Capture the cell that displays the provided text and extract its [x, y] central coordinate. 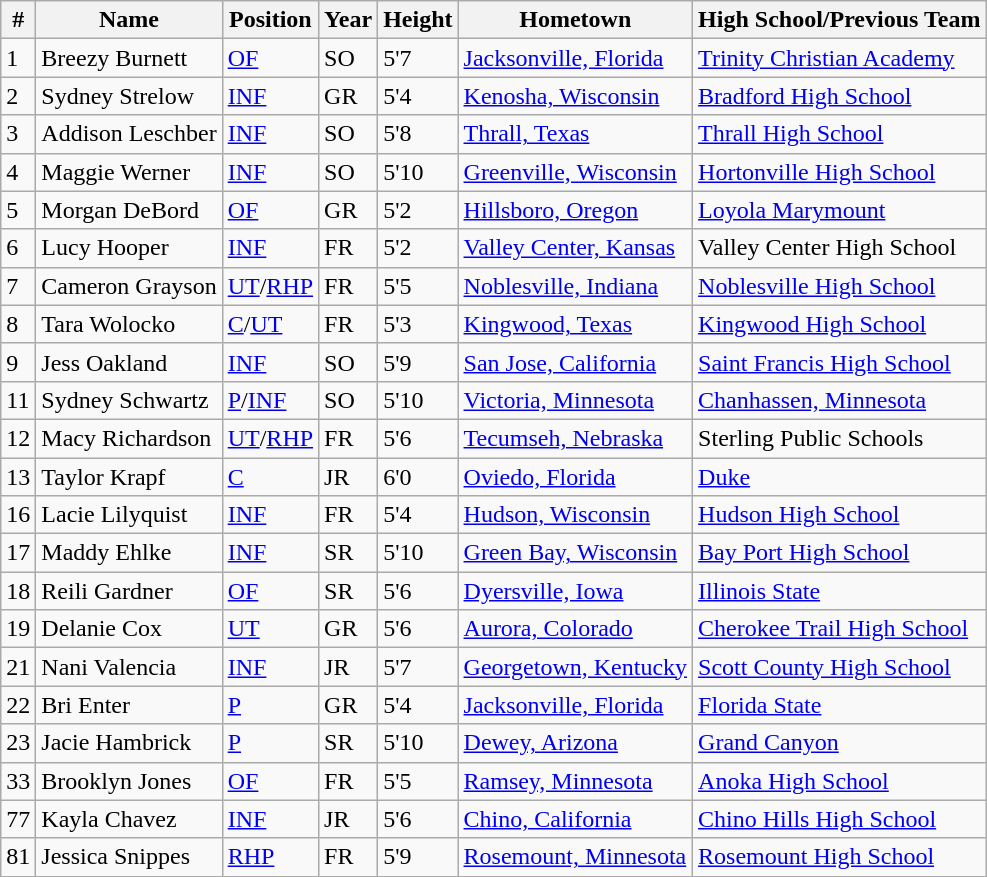
5'3 [418, 324]
# [18, 20]
6 [18, 248]
19 [18, 629]
Morgan DeBord [129, 210]
Dewey, Arizona [576, 743]
C/UT [270, 324]
12 [18, 438]
Green Bay, Wisconsin [576, 553]
Chino Hills High School [840, 819]
Ramsey, Minnesota [576, 781]
Hortonville High School [840, 172]
4 [18, 172]
San Jose, California [576, 362]
Maddy Ehlke [129, 553]
Lucy Hooper [129, 248]
C [270, 477]
22 [18, 705]
Noblesville, Indiana [576, 286]
Year [348, 20]
7 [18, 286]
16 [18, 515]
Victoria, Minnesota [576, 400]
Delanie Cox [129, 629]
Saint Francis High School [840, 362]
Addison Leschber [129, 134]
Florida State [840, 705]
Position [270, 20]
Trinity Christian Academy [840, 58]
Jess Oakland [129, 362]
Valley Center, Kansas [576, 248]
Duke [840, 477]
UT [270, 629]
Noblesville High School [840, 286]
Rosemount High School [840, 857]
77 [18, 819]
Lacie Lilyquist [129, 515]
Valley Center High School [840, 248]
Kingwood High School [840, 324]
81 [18, 857]
Loyola Marymount [840, 210]
3 [18, 134]
Sydney Strelow [129, 96]
Sydney Schwartz [129, 400]
8 [18, 324]
Name [129, 20]
Taylor Krapf [129, 477]
Rosemount, Minnesota [576, 857]
Bradford High School [840, 96]
Hudson, Wisconsin [576, 515]
RHP [270, 857]
Bay Port High School [840, 553]
Jessica Snippes [129, 857]
Greenville, Wisconsin [576, 172]
18 [18, 591]
Bri Enter [129, 705]
Scott County High School [840, 667]
Hillsboro, Oregon [576, 210]
Hometown [576, 20]
21 [18, 667]
Jacie Hambrick [129, 743]
Thrall High School [840, 134]
Kingwood, Texas [576, 324]
Macy Richardson [129, 438]
6'0 [418, 477]
Sterling Public Schools [840, 438]
Illinois State [840, 591]
Chanhassen, Minnesota [840, 400]
17 [18, 553]
High School/Previous Team [840, 20]
Kayla Chavez [129, 819]
2 [18, 96]
Breezy Burnett [129, 58]
Nani Valencia [129, 667]
Hudson High School [840, 515]
13 [18, 477]
11 [18, 400]
Cameron Grayson [129, 286]
Grand Canyon [840, 743]
Height [418, 20]
Tara Wolocko [129, 324]
Cherokee Trail High School [840, 629]
33 [18, 781]
Chino, California [576, 819]
Oviedo, Florida [576, 477]
5 [18, 210]
P/INF [270, 400]
Georgetown, Kentucky [576, 667]
Thrall, Texas [576, 134]
1 [18, 58]
Maggie Werner [129, 172]
Reili Gardner [129, 591]
Dyersville, Iowa [576, 591]
23 [18, 743]
Aurora, Colorado [576, 629]
9 [18, 362]
Tecumseh, Nebraska [576, 438]
Brooklyn Jones [129, 781]
Anoka High School [840, 781]
Kenosha, Wisconsin [576, 96]
5'8 [418, 134]
